Capture the cell that displays the provided text and extract its [X, Y] central coordinate. 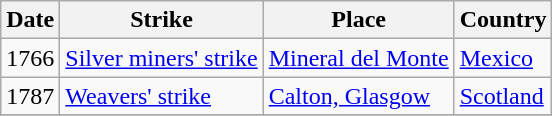
1766 [30, 58]
1787 [30, 96]
Country [503, 20]
Strike [162, 20]
Place [358, 20]
Date [30, 20]
Scotland [503, 96]
Weavers' strike [162, 96]
Calton, Glasgow [358, 96]
Mexico [503, 58]
Mineral del Monte [358, 58]
Silver miners' strike [162, 58]
